Locate the cell with the specified text and output its (x, y) center coordinate. 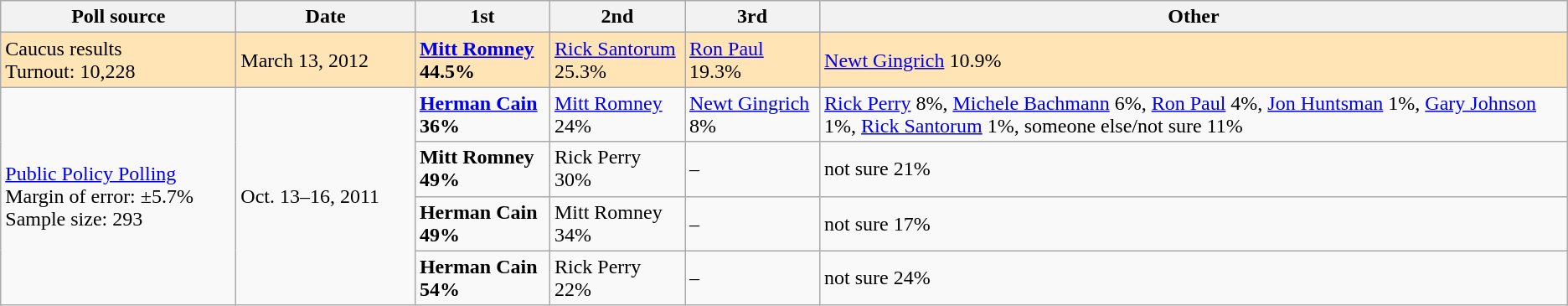
Other (1194, 17)
Date (326, 17)
1st (482, 17)
Rick Perry22% (616, 278)
not sure 17% (1194, 223)
Poll source (119, 17)
Ron Paul19.3% (752, 60)
Rick Santorum25.3% (616, 60)
Herman Cain49% (482, 223)
Herman Cain36% (482, 114)
not sure 21% (1194, 169)
Herman Cain54% (482, 278)
Mitt Romney24% (616, 114)
Mitt Romney34% (616, 223)
Caucus resultsTurnout: 10,228 (119, 60)
not sure 24% (1194, 278)
Rick Perry30% (616, 169)
Newt Gingrich8% (752, 114)
Rick Perry 8%, Michele Bachmann 6%, Ron Paul 4%, Jon Huntsman 1%, Gary Johnson 1%, Rick Santorum 1%, someone else/not sure 11% (1194, 114)
Newt Gingrich 10.9% (1194, 60)
Oct. 13–16, 2011 (326, 196)
2nd (616, 17)
Mitt Romney 44.5% (482, 60)
Public Policy PollingMargin of error: ±5.7% Sample size: 293 (119, 196)
March 13, 2012 (326, 60)
Mitt Romney49% (482, 169)
3rd (752, 17)
